Find where the given text appears and provide that cell's center as (x, y) coordinate. 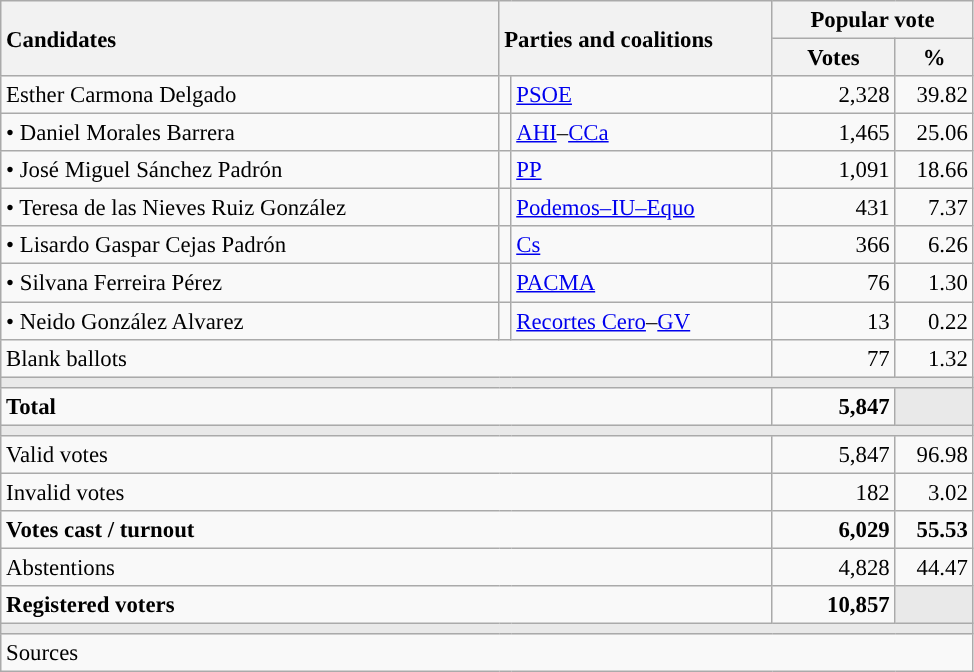
13 (834, 321)
1,465 (834, 133)
Candidates (250, 38)
10,857 (834, 605)
AHI–CCa (642, 133)
Cs (642, 245)
1.30 (934, 283)
Esther Carmona Delgado (250, 95)
PSOE (642, 95)
Votes (834, 58)
76 (834, 283)
77 (834, 358)
55.53 (934, 530)
% (934, 58)
• Silvana Ferreira Pérez (250, 283)
Podemos–IU–Equo (642, 208)
• Lisardo Gaspar Cejas Padrón (250, 245)
• Neido González Alvarez (250, 321)
PACMA (642, 283)
Sources (487, 653)
Abstentions (386, 567)
6,029 (834, 530)
Votes cast / turnout (386, 530)
25.06 (934, 133)
39.82 (934, 95)
6.26 (934, 245)
3.02 (934, 492)
• Teresa de las Nieves Ruiz González (250, 208)
1,091 (834, 170)
44.47 (934, 567)
Parties and coalitions (636, 38)
Popular vote (872, 20)
Recortes Cero–GV (642, 321)
431 (834, 208)
4,828 (834, 567)
PP (642, 170)
Registered voters (386, 605)
Total (386, 406)
366 (834, 245)
182 (834, 492)
Valid votes (386, 455)
0.22 (934, 321)
96.98 (934, 455)
1.32 (934, 358)
• Daniel Morales Barrera (250, 133)
• José Miguel Sánchez Padrón (250, 170)
7.37 (934, 208)
Invalid votes (386, 492)
Blank ballots (386, 358)
18.66 (934, 170)
2,328 (834, 95)
